Determine the (x, y) coordinate at the center of the cell enclosing the given text.  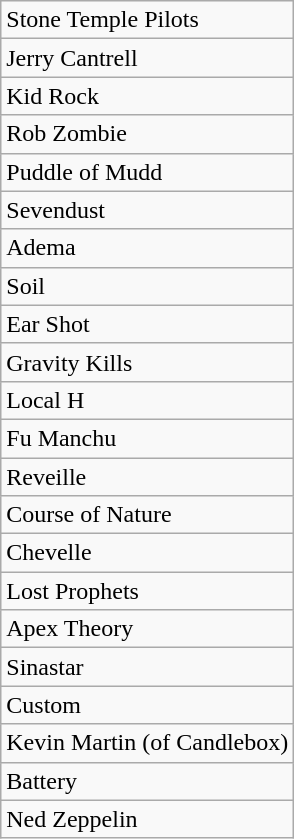
Apex Theory (148, 629)
Battery (148, 781)
Reveille (148, 477)
Kid Rock (148, 96)
Ned Zeppelin (148, 819)
Jerry Cantrell (148, 58)
Lost Prophets (148, 591)
Gravity Kills (148, 362)
Stone Temple Pilots (148, 20)
Ear Shot (148, 324)
Rob Zombie (148, 134)
Soil (148, 286)
Sinastar (148, 667)
Puddle of Mudd (148, 172)
Custom (148, 705)
Sevendust (148, 210)
Chevelle (148, 553)
Adema (148, 248)
Course of Nature (148, 515)
Kevin Martin (of Candlebox) (148, 743)
Local H (148, 400)
Fu Manchu (148, 438)
